Provide the (x, y) coordinate of the cell's center where the given text is located.  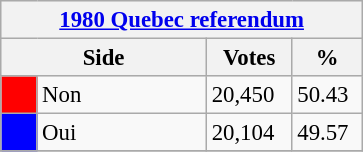
Oui (122, 133)
50.43 (328, 95)
1980 Quebec referendum (182, 20)
% (328, 58)
Non (122, 95)
20,104 (249, 133)
Side (104, 58)
49.57 (328, 133)
Votes (249, 58)
20,450 (249, 95)
